From the cell containing the given text, extract its center point as [X, Y] coordinate. 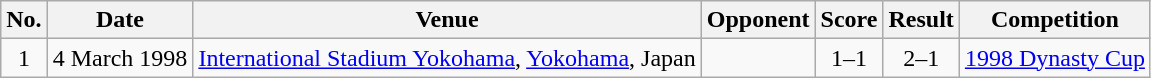
Date [120, 20]
1 [24, 58]
4 March 1998 [120, 58]
1998 Dynasty Cup [1054, 58]
Score [849, 20]
International Stadium Yokohama, Yokohama, Japan [447, 58]
1–1 [849, 58]
2–1 [921, 58]
Competition [1054, 20]
No. [24, 20]
Result [921, 20]
Opponent [758, 20]
Venue [447, 20]
